Return (X, Y) of the center of cell containing provided text 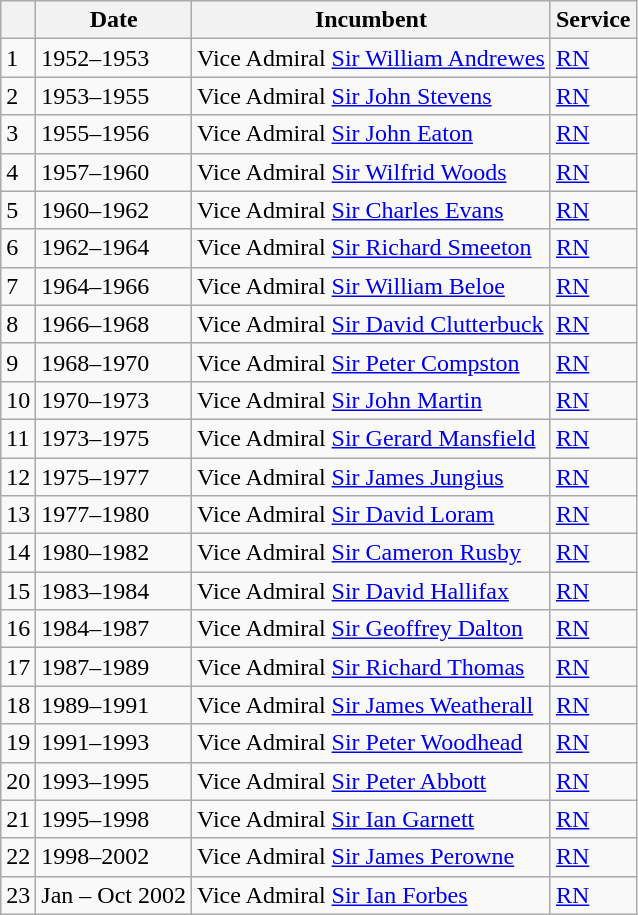
1977–1980 (114, 515)
Vice Admiral Sir Cameron Rusby (372, 553)
3 (18, 134)
Vice Admiral Sir Richard Smeeton (372, 248)
Vice Admiral Sir Peter Compston (372, 362)
Vice Admiral Sir Wilfrid Woods (372, 172)
Vice Admiral Sir John Stevens (372, 96)
1984–1987 (114, 629)
18 (18, 705)
21 (18, 819)
1953–1955 (114, 96)
8 (18, 324)
1968–1970 (114, 362)
19 (18, 743)
1955–1956 (114, 134)
1975–1977 (114, 477)
12 (18, 477)
1962–1964 (114, 248)
Vice Admiral Sir Geoffrey Dalton (372, 629)
Vice Admiral Sir Ian Forbes (372, 895)
11 (18, 438)
1983–1984 (114, 591)
1987–1989 (114, 667)
Incumbent (372, 20)
Vice Admiral Sir James Weatherall (372, 705)
Service (593, 20)
14 (18, 553)
1 (18, 58)
Vice Admiral Sir Peter Woodhead (372, 743)
2 (18, 96)
Vice Admiral Sir Richard Thomas (372, 667)
Vice Admiral Sir Ian Garnett (372, 819)
1960–1962 (114, 210)
1952–1953 (114, 58)
1993–1995 (114, 781)
1989–1991 (114, 705)
4 (18, 172)
13 (18, 515)
7 (18, 286)
23 (18, 895)
15 (18, 591)
10 (18, 400)
Vice Admiral Sir Gerard Mansfield (372, 438)
1957–1960 (114, 172)
Jan – Oct 2002 (114, 895)
Vice Admiral Sir John Martin (372, 400)
Vice Admiral Sir John Eaton (372, 134)
5 (18, 210)
20 (18, 781)
Vice Admiral Sir William Beloe (372, 286)
17 (18, 667)
9 (18, 362)
22 (18, 857)
16 (18, 629)
1998–2002 (114, 857)
Vice Admiral Sir David Clutterbuck (372, 324)
Vice Admiral Sir James Jungius (372, 477)
1980–1982 (114, 553)
Vice Admiral Sir Peter Abbott (372, 781)
1995–1998 (114, 819)
Date (114, 20)
Vice Admiral Sir William Andrewes (372, 58)
1973–1975 (114, 438)
Vice Admiral Sir David Hallifax (372, 591)
Vice Admiral Sir David Loram (372, 515)
6 (18, 248)
Vice Admiral Sir James Perowne (372, 857)
1970–1973 (114, 400)
1964–1966 (114, 286)
1991–1993 (114, 743)
Vice Admiral Sir Charles Evans (372, 210)
1966–1968 (114, 324)
